Provide the [X, Y] coordinate of the cell's center where the given text is located.  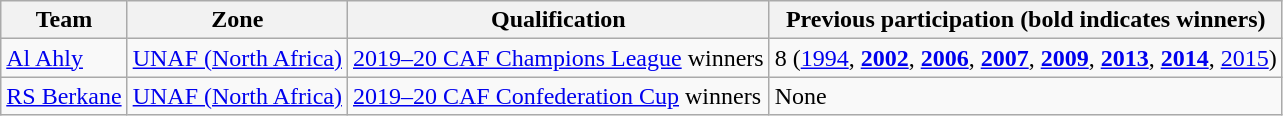
2019–20 CAF Champions League winners [558, 58]
None [1026, 96]
RS Berkane [64, 96]
Zone [237, 20]
Previous participation (bold indicates winners) [1026, 20]
Al Ahly [64, 58]
Qualification [558, 20]
8 (1994, 2002, 2006, 2007, 2009, 2013, 2014, 2015) [1026, 58]
Team [64, 20]
2019–20 CAF Confederation Cup winners [558, 96]
